Locate the cell with the specified text and output its [X, Y] center coordinate. 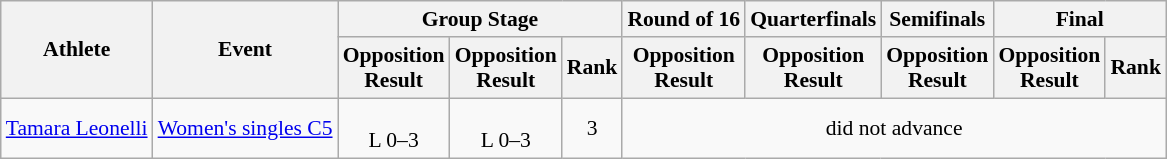
Tamara Leonelli [77, 128]
Athlete [77, 50]
Round of 16 [684, 19]
Final [1080, 19]
Group Stage [480, 19]
3 [592, 128]
Quarterfinals [813, 19]
Women's singles C5 [246, 128]
did not advance [894, 128]
Semifinals [937, 19]
Event [246, 50]
